Pinpoint the cell where the given text exists, returning its [x, y] midpoint coordinate. 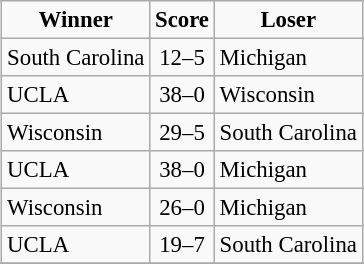
Loser [288, 20]
Winner [76, 20]
26–0 [182, 208]
29–5 [182, 133]
Score [182, 20]
19–7 [182, 245]
12–5 [182, 57]
